Capture the cell that displays the provided text and extract its [x, y] central coordinate. 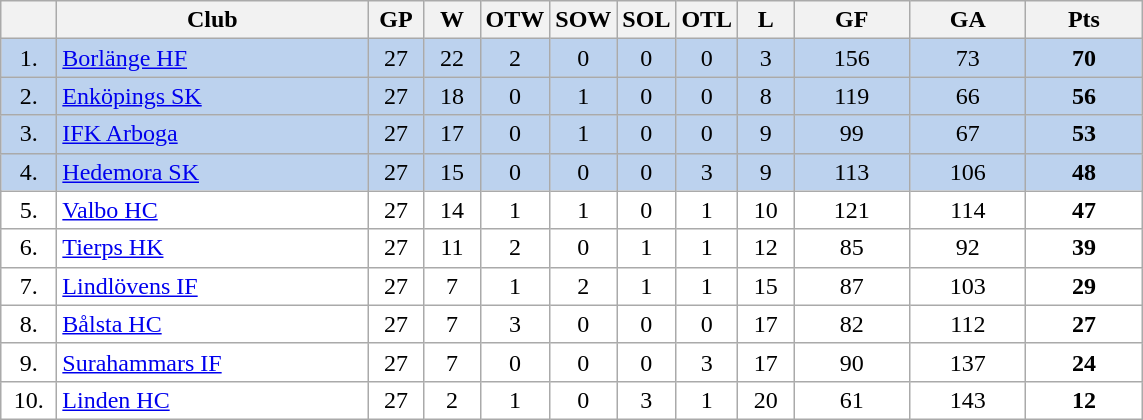
8. [29, 324]
W [452, 20]
Valbo HC [212, 210]
61 [852, 400]
Tierps HK [212, 248]
6. [29, 248]
4. [29, 172]
39 [1084, 248]
5. [29, 210]
114 [968, 210]
Club [212, 20]
Lindlövens IF [212, 286]
119 [852, 96]
14 [452, 210]
90 [852, 362]
7. [29, 286]
121 [852, 210]
112 [968, 324]
48 [1084, 172]
1. [29, 58]
11 [452, 248]
53 [1084, 134]
106 [968, 172]
OTW [515, 20]
70 [1084, 58]
Surahammars IF [212, 362]
20 [766, 400]
92 [968, 248]
Pts [1084, 20]
10 [766, 210]
56 [1084, 96]
GP [396, 20]
3. [29, 134]
113 [852, 172]
9. [29, 362]
SOW [584, 20]
66 [968, 96]
156 [852, 58]
85 [852, 248]
47 [1084, 210]
103 [968, 286]
L [766, 20]
18 [452, 96]
22 [452, 58]
137 [968, 362]
OTL [707, 20]
24 [1084, 362]
82 [852, 324]
99 [852, 134]
143 [968, 400]
IFK Arboga [212, 134]
GA [968, 20]
87 [852, 286]
29 [1084, 286]
Hedemora SK [212, 172]
8 [766, 96]
SOL [646, 20]
67 [968, 134]
Borlänge HF [212, 58]
73 [968, 58]
Enköpings SK [212, 96]
Linden HC [212, 400]
Bålsta HC [212, 324]
10. [29, 400]
GF [852, 20]
2. [29, 96]
